Detect which cell encompasses the target text, then output its [x, y] center coordinate. 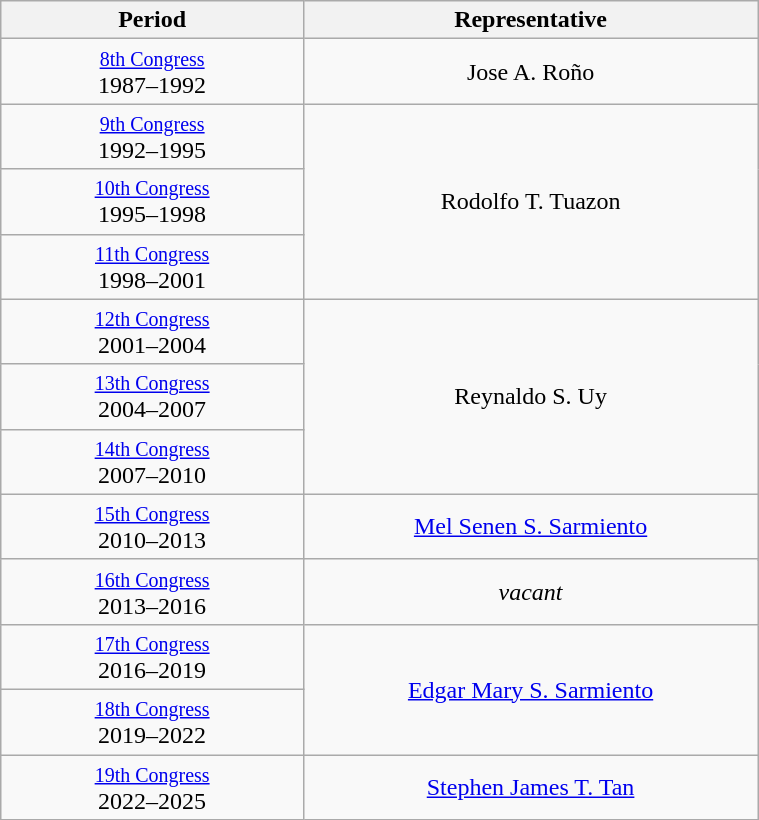
Stephen James T. Tan [530, 786]
11th Congress1998–2001 [152, 266]
Reynaldo S. Uy [530, 396]
16th Congress2013–2016 [152, 592]
18th Congress2019–2022 [152, 722]
9th Congress1992–1995 [152, 136]
15th Congress2010–2013 [152, 526]
14th Congress2007–2010 [152, 462]
19th Congress2022–2025 [152, 786]
12th Congress2001–2004 [152, 332]
Mel Senen S. Sarmiento [530, 526]
17th Congress2016–2019 [152, 656]
10th Congress1995–1998 [152, 202]
Jose A. Roño [530, 72]
Representative [530, 20]
Edgar Mary S. Sarmiento [530, 689]
vacant [530, 592]
Rodolfo T. Tuazon [530, 202]
8th Congress1987–1992 [152, 72]
Period [152, 20]
13th Congress2004–2007 [152, 396]
